Capture the cell that displays the provided text and extract its (x, y) central coordinate. 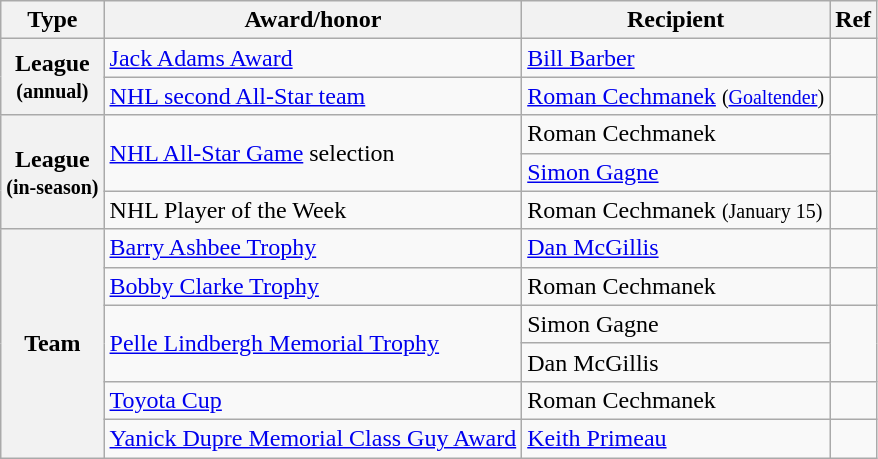
League(annual) (52, 77)
Ref (854, 20)
League(in-season) (52, 172)
NHL All-Star Game selection (313, 153)
NHL second All-Star team (313, 96)
Award/honor (313, 20)
Barry Ashbee Trophy (313, 248)
Roman Cechmanek (Goaltender) (676, 96)
Team (52, 343)
Yanick Dupre Memorial Class Guy Award (313, 438)
Roman Cechmanek (January 15) (676, 210)
Keith Primeau (676, 438)
Type (52, 20)
Recipient (676, 20)
NHL Player of the Week (313, 210)
Bill Barber (676, 58)
Pelle Lindbergh Memorial Trophy (313, 343)
Toyota Cup (313, 400)
Jack Adams Award (313, 58)
Bobby Clarke Trophy (313, 286)
